Capture the cell that displays the provided text and extract its [x, y] central coordinate. 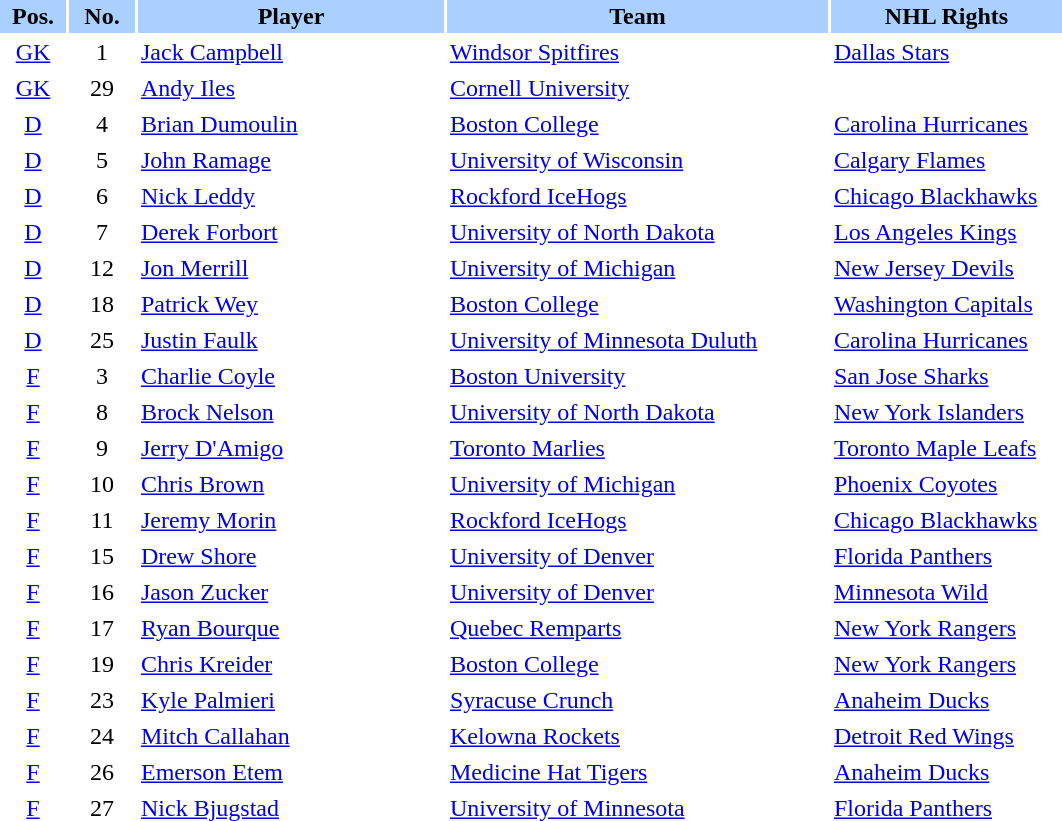
Jack Campbell [291, 52]
Player [291, 16]
26 [102, 772]
Phoenix Coyotes [946, 484]
San Jose Sharks [946, 376]
9 [102, 448]
Brock Nelson [291, 412]
3 [102, 376]
17 [102, 628]
Jeremy Morin [291, 520]
University of Wisconsin [638, 160]
Chris Brown [291, 484]
1 [102, 52]
New York Islanders [946, 412]
Drew Shore [291, 556]
4 [102, 124]
Los Angeles Kings [946, 232]
Medicine Hat Tigers [638, 772]
23 [102, 700]
Jason Zucker [291, 592]
Kelowna Rockets [638, 736]
Washington Capitals [946, 304]
Jerry D'Amigo [291, 448]
Charlie Coyle [291, 376]
Jon Merrill [291, 268]
John Ramage [291, 160]
Pos. [33, 16]
Chris Kreider [291, 664]
University of Minnesota Duluth [638, 340]
Mitch Callahan [291, 736]
Emerson Etem [291, 772]
29 [102, 88]
Toronto Marlies [638, 448]
Florida Panthers [946, 556]
15 [102, 556]
No. [102, 16]
16 [102, 592]
24 [102, 736]
12 [102, 268]
5 [102, 160]
Andy Iles [291, 88]
18 [102, 304]
Boston University [638, 376]
Dallas Stars [946, 52]
Ryan Bourque [291, 628]
Nick Leddy [291, 196]
25 [102, 340]
Minnesota Wild [946, 592]
Brian Dumoulin [291, 124]
NHL Rights [946, 16]
Justin Faulk [291, 340]
Team [638, 16]
New Jersey Devils [946, 268]
7 [102, 232]
Calgary Flames [946, 160]
Windsor Spitfires [638, 52]
Toronto Maple Leafs [946, 448]
10 [102, 484]
Kyle Palmieri [291, 700]
Cornell University [638, 88]
11 [102, 520]
8 [102, 412]
Detroit Red Wings [946, 736]
Quebec Remparts [638, 628]
19 [102, 664]
6 [102, 196]
Syracuse Crunch [638, 700]
Derek Forbort [291, 232]
Patrick Wey [291, 304]
